Extract the (x, y) coordinate from the center of the cell holding the provided text.  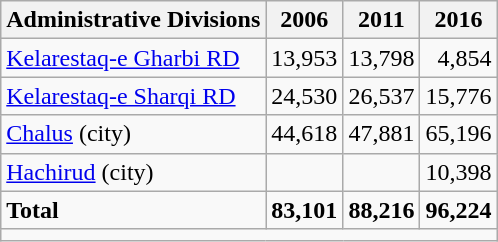
10,398 (458, 172)
2016 (458, 20)
96,224 (458, 210)
Administrative Divisions (134, 20)
83,101 (304, 210)
15,776 (458, 96)
Chalus (city) (134, 134)
Kelarestaq-e Gharbi RD (134, 58)
4,854 (458, 58)
2006 (304, 20)
26,537 (382, 96)
13,953 (304, 58)
44,618 (304, 134)
Hachirud (city) (134, 172)
2011 (382, 20)
24,530 (304, 96)
47,881 (382, 134)
65,196 (458, 134)
88,216 (382, 210)
13,798 (382, 58)
Total (134, 210)
Kelarestaq-e Sharqi RD (134, 96)
